Capture the cell that displays the provided text and extract its (X, Y) central coordinate. 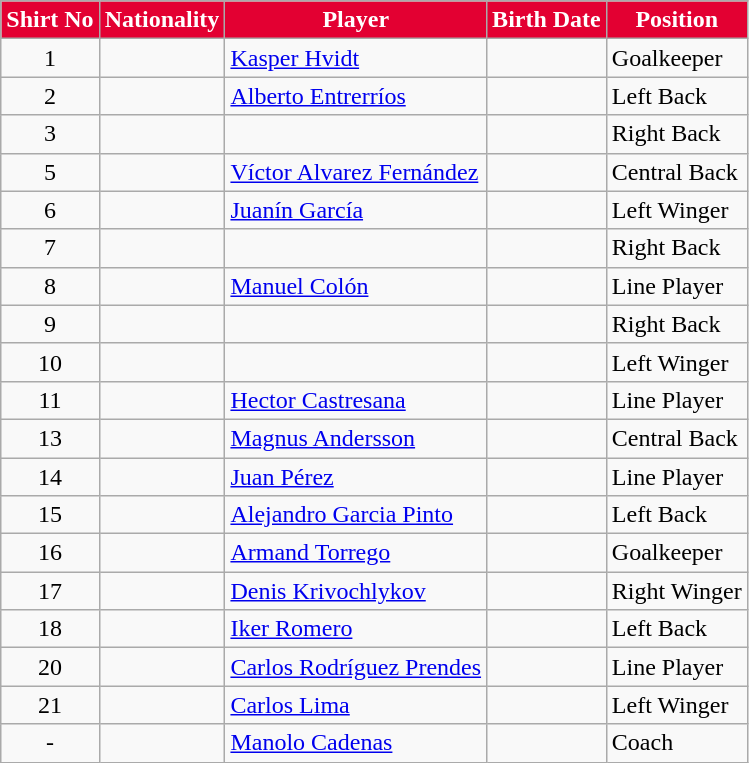
Juanín García (356, 210)
16 (50, 553)
Armand Torrego (356, 553)
Kasper Hvidt (356, 58)
15 (50, 515)
Denis Krivochlykov (356, 591)
Carlos Lima (356, 705)
Manolo Cadenas (356, 743)
6 (50, 210)
Coach (676, 743)
Position (676, 20)
2 (50, 96)
Hector Castresana (356, 400)
3 (50, 134)
Carlos Rodríguez Prendes (356, 667)
13 (50, 438)
8 (50, 286)
Alberto Entrerríos (356, 96)
Juan Pérez (356, 477)
20 (50, 667)
9 (50, 324)
11 (50, 400)
21 (50, 705)
18 (50, 629)
Manuel Colón (356, 286)
Alejandro Garcia Pinto (356, 515)
7 (50, 248)
Iker Romero (356, 629)
Shirt No (50, 20)
17 (50, 591)
Nationality (162, 20)
Player (356, 20)
1 (50, 58)
5 (50, 172)
Right Winger (676, 591)
10 (50, 362)
Magnus Andersson (356, 438)
- (50, 743)
Víctor Alvarez Fernández (356, 172)
Birth Date (547, 20)
14 (50, 477)
